For the text-containing cell, return its midpoint in (x, y) coordinate format. 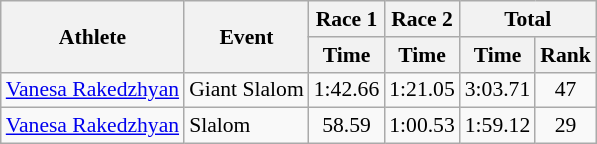
Athlete (92, 36)
Race 2 (422, 19)
Event (246, 36)
Slalom (246, 126)
1:59.12 (498, 126)
29 (566, 126)
1:42.66 (346, 90)
Rank (566, 55)
1:00.53 (422, 126)
Race 1 (346, 19)
47 (566, 90)
3:03.71 (498, 90)
Total (528, 19)
Giant Slalom (246, 90)
1:21.05 (422, 90)
58.59 (346, 126)
